Determine the (X, Y) coordinate at the center of the cell enclosing the given text.  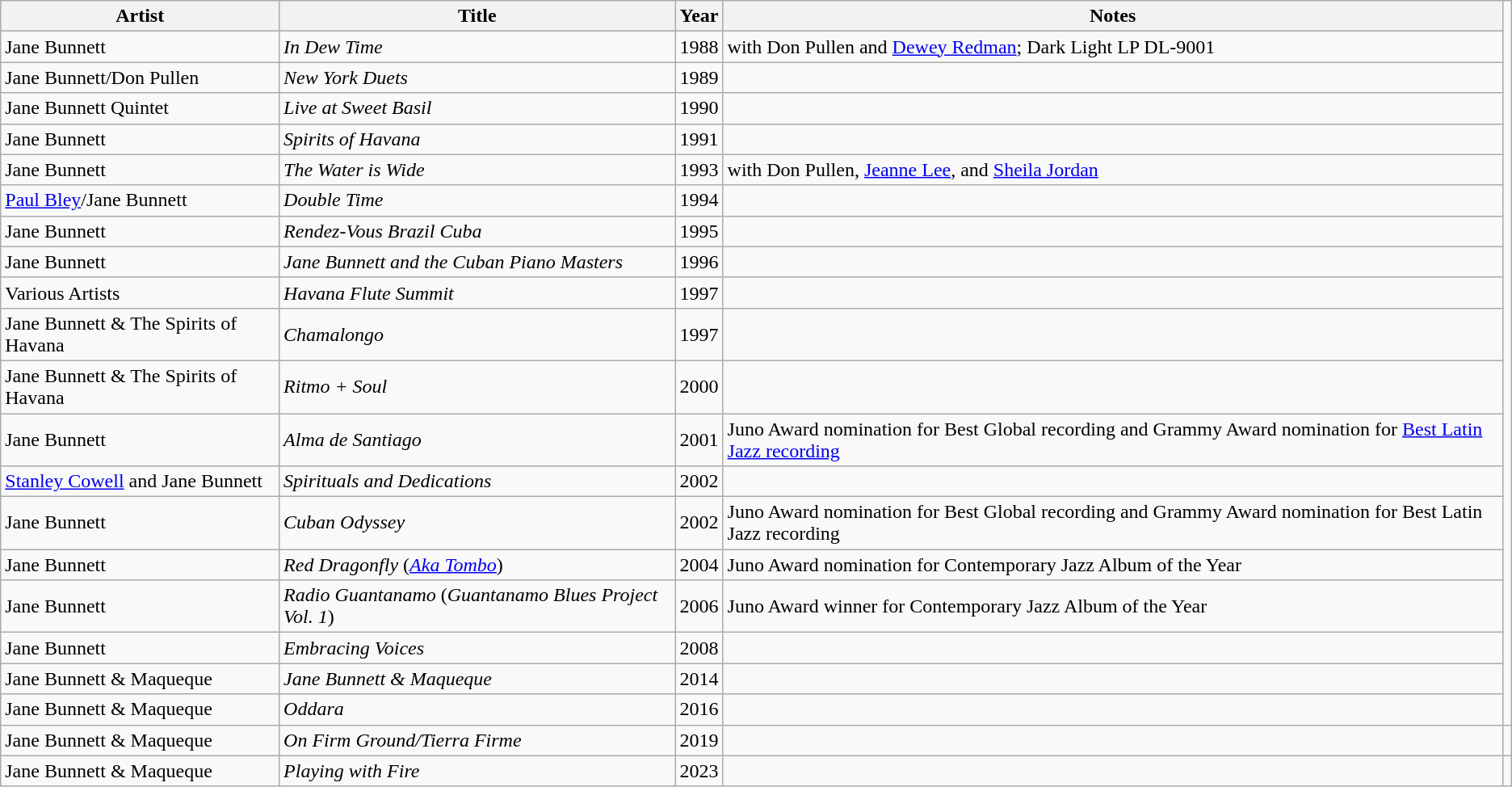
Various Artists (141, 292)
Notes (1113, 16)
2004 (699, 565)
Chamalongo (477, 335)
Live at Sweet Basil (477, 108)
Playing with Fire (477, 771)
2019 (699, 740)
The Water is Wide (477, 170)
Double Time (477, 200)
Cuban Odyssey (477, 524)
Stanley Cowell and Jane Bunnett (141, 482)
1988 (699, 47)
1989 (699, 78)
Red Dragonfly (Aka Tombo) (477, 565)
1993 (699, 170)
1990 (699, 108)
Juno Award nomination for Contemporary Jazz Album of the Year (1113, 565)
1991 (699, 139)
Alma de Santiago (477, 440)
On Firm Ground/Tierra Firme (477, 740)
Artist (141, 16)
1995 (699, 231)
with Don Pullen and Dewey Redman; Dark Light LP DL-9001 (1113, 47)
Spirits of Havana (477, 139)
Spirituals and Dedications (477, 482)
Year (699, 16)
Paul Bley/Jane Bunnett (141, 200)
Title (477, 16)
2001 (699, 440)
Havana Flute Summit (477, 292)
In Dew Time (477, 47)
2016 (699, 709)
Radio Guantanamo (Guantanamo Blues Project Vol. 1) (477, 606)
2006 (699, 606)
2014 (699, 679)
Jane Bunnett and the Cuban Piano Masters (477, 262)
Rendez-Vous Brazil Cuba (477, 231)
Oddara (477, 709)
1994 (699, 200)
2023 (699, 771)
Juno Award winner for Contemporary Jazz Album of the Year (1113, 606)
Jane Bunnett Quintet (141, 108)
Jane Bunnett/Don Pullen (141, 78)
with Don Pullen, Jeanne Lee, and Sheila Jordan (1113, 170)
2000 (699, 386)
2008 (699, 648)
Embracing Voices (477, 648)
Ritmo + Soul (477, 386)
New York Duets (477, 78)
1996 (699, 262)
